From the cell containing the given text, extract its center point as (x, y) coordinate. 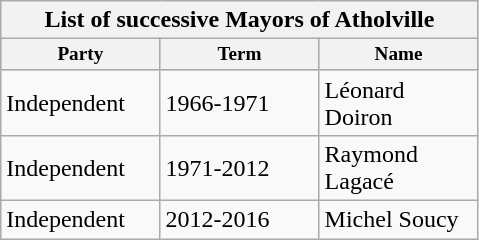
1971-2012 (240, 168)
2012-2016 (240, 220)
Raymond Lagacé (398, 168)
Name (398, 55)
Michel Soucy (398, 220)
Term (240, 55)
Party (80, 55)
List of successive Mayors of Atholville (240, 20)
Léonard Doiron (398, 102)
1966-1971 (240, 102)
